Output the [X, Y] coordinate of the center of the cell containing the given text.  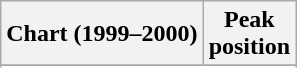
Peakposition [249, 34]
Chart (1999–2000) [102, 34]
